Locate the cell with the specified text and output its [x, y] center coordinate. 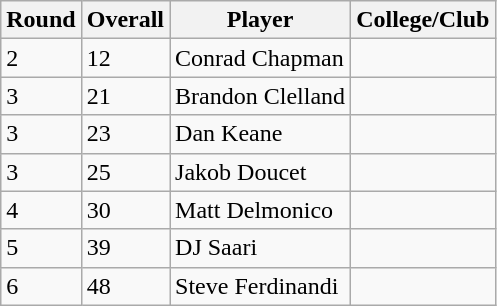
Player [260, 20]
2 [41, 58]
Round [41, 20]
Overall [125, 20]
39 [125, 248]
Conrad Chapman [260, 58]
6 [41, 286]
25 [125, 172]
College/Club [423, 20]
48 [125, 286]
23 [125, 134]
Brandon Clelland [260, 96]
Jakob Doucet [260, 172]
5 [41, 248]
21 [125, 96]
Dan Keane [260, 134]
12 [125, 58]
Steve Ferdinandi [260, 286]
Matt Delmonico [260, 210]
4 [41, 210]
30 [125, 210]
DJ Saari [260, 248]
